Determine the (X, Y) coordinate at the center of the cell enclosing the given text.  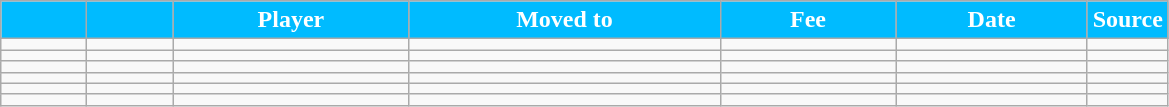
Player (291, 20)
Date (992, 20)
Moved to (564, 20)
Fee (808, 20)
Source (1128, 20)
